For the text-containing cell, return its midpoint in (X, Y) coordinate format. 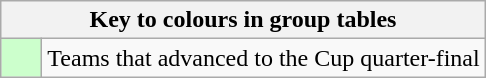
Key to colours in group tables (243, 20)
Teams that advanced to the Cup quarter-final (264, 58)
